Search for the cell housing the specified text and yield its [X, Y] center coordinate. 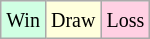
Win [24, 20]
Draw [72, 20]
Loss [126, 20]
